Pinpoint the cell where the given text exists, returning its [x, y] midpoint coordinate. 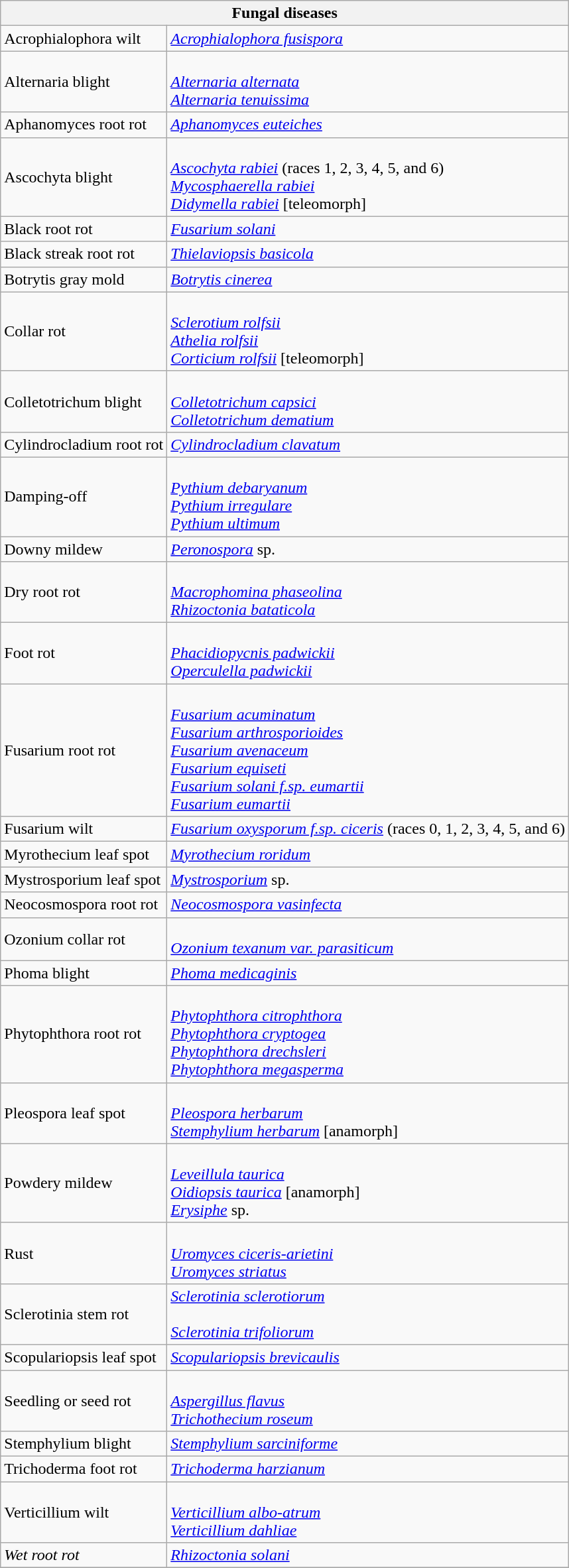
Pythium debaryanum Pythium irregulare Pythium ultimum [368, 496]
Stemphylium blight [84, 1444]
Stemphylium sarciniforme [368, 1444]
Phacidiopycnis padwickii Operculella padwickii [368, 653]
Myrothecium roridum [368, 854]
Ascochyta rabiei (races 1, 2, 3, 4, 5, and 6) Mycosphaerella rabiei Didymella rabiei [teleomorph] [368, 176]
Uromyces ciceris-arietini Uromyces striatus [368, 1253]
Phoma medicaginis [368, 973]
Fusarium oxysporum f.sp. ciceris (races 0, 1, 2, 3, 4, 5, and 6) [368, 829]
Ozonium texanum var. parasiticum [368, 939]
Powdery mildew [84, 1183]
Peronospora sp. [368, 549]
Sclerotium rolfsii Athelia rolfsii Corticium rolfsii [teleomorph] [368, 332]
Fusarium root rot [84, 750]
Macrophomina phaseolina Rhizoctonia bataticola [368, 592]
Acrophialophora fusispora [368, 38]
Ascochyta blight [84, 176]
Phoma blight [84, 973]
Neocosmospora root rot [84, 905]
Fusarium wilt [84, 829]
Thielaviopsis basicola [368, 254]
Ozonium collar rot [84, 939]
Black root rot [84, 229]
Aspergillus flavus Trichothecium roseum [368, 1401]
Leveillula taurica Oidiopsis taurica [anamorph] Erysiphe sp. [368, 1183]
Foot rot [84, 653]
Alternaria blight [84, 82]
Cylindrocladium root rot [84, 444]
Cylindrocladium clavatum [368, 444]
Myrothecium leaf spot [84, 854]
Seedling or seed rot [84, 1401]
Botrytis cinerea [368, 279]
Damping-off [84, 496]
Phytophthora citrophthora Phytophthora cryptogea Phytophthora drechsleri Phytophthora megasperma [368, 1034]
Rhizoctonia solani [368, 1555]
Colletotrichum blight [84, 401]
Rust [84, 1253]
Sclerotinia stem rot [84, 1314]
Phytophthora root rot [84, 1034]
Collar rot [84, 332]
Botrytis gray mold [84, 279]
Acrophialophora wilt [84, 38]
Neocosmospora vasinfecta [368, 905]
Aphanomyces root rot [84, 125]
Pleospora herbarum Stemphylium herbarum [anamorph] [368, 1113]
Aphanomyces euteiches [368, 125]
Trichoderma harzianum [368, 1469]
Scopulariopsis leaf spot [84, 1357]
Alternaria alternata Alternaria tenuissima [368, 82]
Verticillium albo-atrum Verticillium dahliae [368, 1512]
Mystrosporium sp. [368, 880]
Sclerotinia sclerotiorumSclerotinia trifoliorum [368, 1314]
Fusarium solani [368, 229]
Downy mildew [84, 549]
Black streak root rot [84, 254]
Verticillium wilt [84, 1512]
Fusarium acuminatum Fusarium arthrosporioides Fusarium avenaceum Fusarium equiseti Fusarium solani f.sp. eumartii Fusarium eumartii [368, 750]
Trichoderma foot rot [84, 1469]
Fungal diseases [285, 13]
Colletotrichum capsici Colletotrichum dematium [368, 401]
Scopulariopsis brevicaulis [368, 1357]
Pleospora leaf spot [84, 1113]
Mystrosporium leaf spot [84, 880]
Dry root rot [84, 592]
Wet root rot [84, 1555]
